Locate the cell with the specified text and output its (x, y) center coordinate. 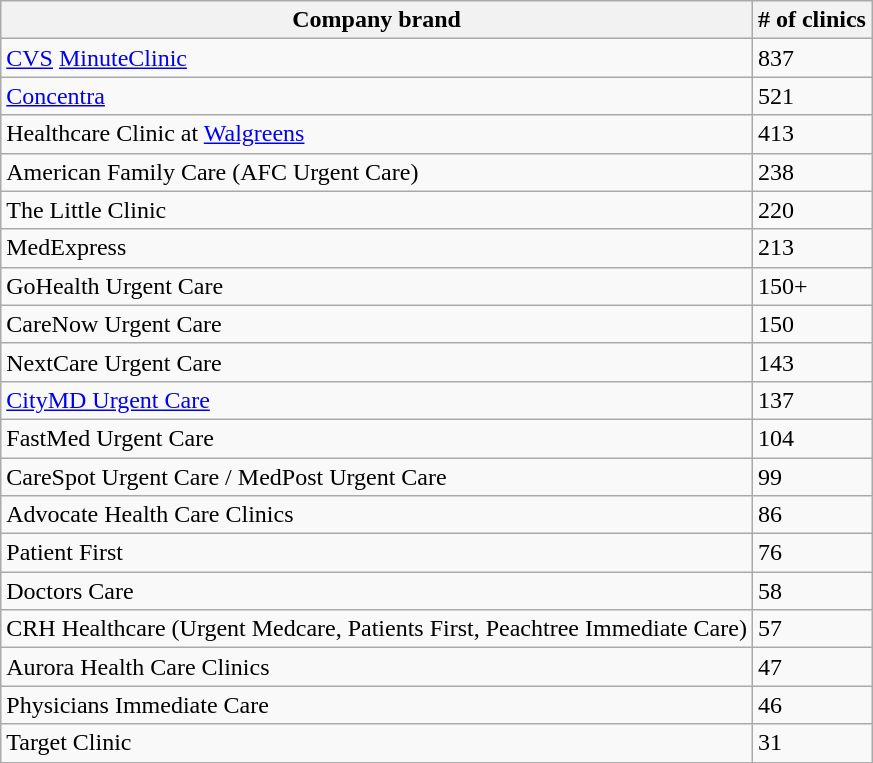
58 (812, 591)
220 (812, 210)
213 (812, 248)
46 (812, 705)
150+ (812, 286)
NextCare Urgent Care (377, 362)
837 (812, 58)
47 (812, 667)
MedExpress (377, 248)
57 (812, 629)
Concentra (377, 96)
Target Clinic (377, 743)
Doctors Care (377, 591)
521 (812, 96)
150 (812, 324)
76 (812, 553)
CityMD Urgent Care (377, 400)
CRH Healthcare (Urgent Medcare, Patients First, Peachtree Immediate Care) (377, 629)
CareNow Urgent Care (377, 324)
# of clinics (812, 20)
86 (812, 515)
143 (812, 362)
99 (812, 477)
31 (812, 743)
CareSpot Urgent Care / MedPost Urgent Care (377, 477)
Healthcare Clinic at Walgreens (377, 134)
413 (812, 134)
CVS MinuteClinic (377, 58)
238 (812, 172)
Aurora Health Care Clinics (377, 667)
104 (812, 438)
Advocate Health Care Clinics (377, 515)
FastMed Urgent Care (377, 438)
American Family Care (AFC Urgent Care) (377, 172)
137 (812, 400)
Physicians Immediate Care (377, 705)
Company brand (377, 20)
The Little Clinic (377, 210)
GoHealth Urgent Care (377, 286)
Patient First (377, 553)
